Find where the given text appears and provide that cell's center as (x, y) coordinate. 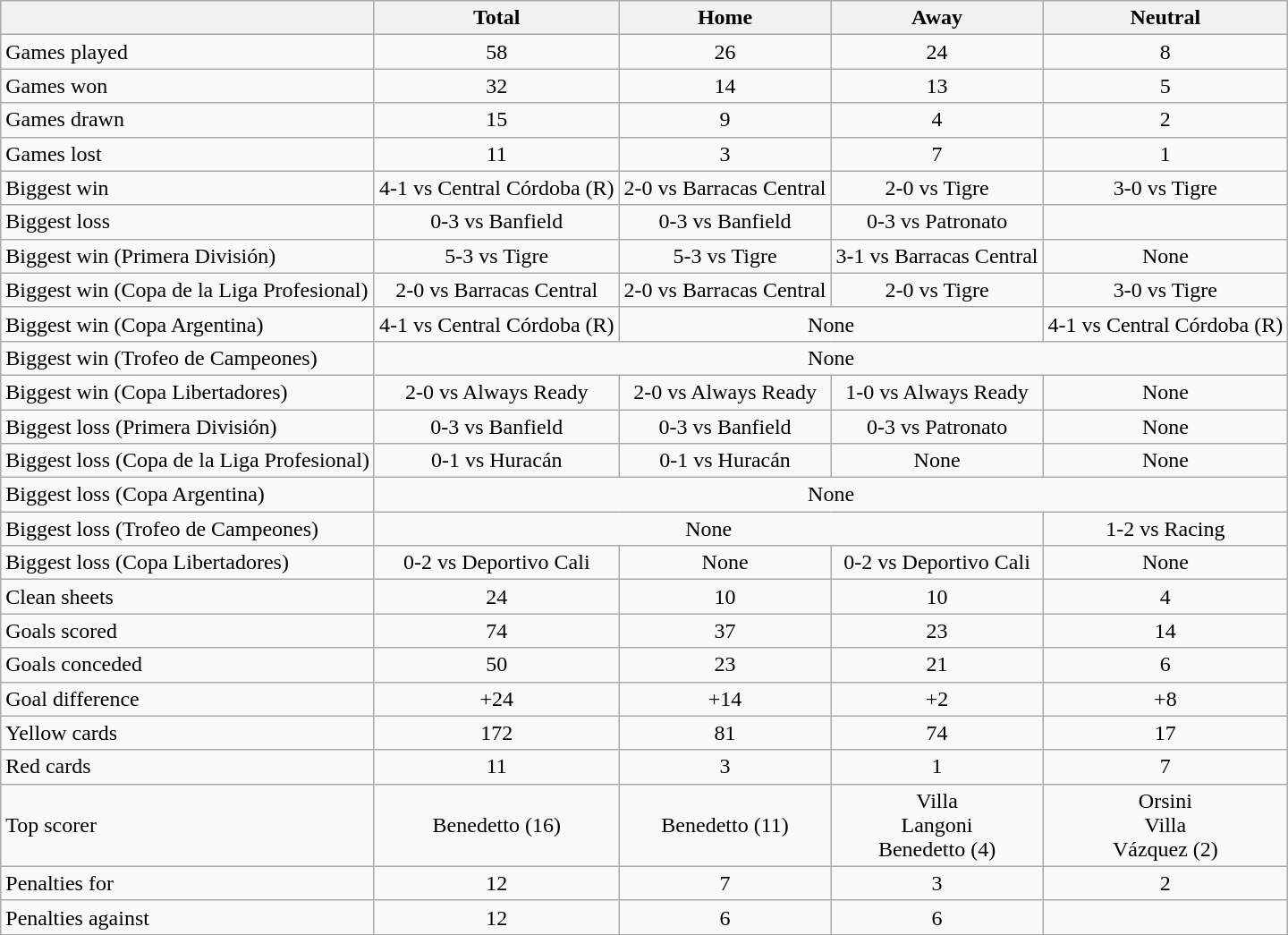
1-2 vs Racing (1165, 529)
58 (496, 52)
Biggest loss (Primera División) (188, 427)
Benedetto (16) (496, 825)
Biggest win (Copa de la Liga Profesional) (188, 290)
Neutral (1165, 18)
Biggest loss (Copa Libertadores) (188, 563)
32 (496, 86)
Biggest loss (188, 222)
+24 (496, 699)
50 (496, 665)
17 (1165, 733)
Penalties for (188, 883)
Biggest loss (Copa de la Liga Profesional) (188, 461)
Games drawn (188, 120)
26 (724, 52)
3-1 vs Barracas Central (937, 256)
Biggest win (Trofeo de Campeones) (188, 358)
OrsiniVillaVázquez (2) (1165, 825)
13 (937, 86)
Total (496, 18)
+2 (937, 699)
Yellow cards (188, 733)
Games won (188, 86)
Goals scored (188, 631)
VillaLangoniBenedetto (4) (937, 825)
Games lost (188, 154)
+8 (1165, 699)
8 (1165, 52)
Home (724, 18)
Goal difference (188, 699)
1-0 vs Always Ready (937, 392)
81 (724, 733)
37 (724, 631)
Benedetto (11) (724, 825)
21 (937, 665)
Top scorer (188, 825)
Biggest win (Copa Libertadores) (188, 392)
Goals conceded (188, 665)
172 (496, 733)
Penalties against (188, 917)
Biggest loss (Trofeo de Campeones) (188, 529)
Games played (188, 52)
Biggest win (188, 188)
Red cards (188, 767)
Clean sheets (188, 597)
Biggest loss (Copa Argentina) (188, 495)
Biggest win (Copa Argentina) (188, 324)
Away (937, 18)
9 (724, 120)
15 (496, 120)
Biggest win (Primera División) (188, 256)
+14 (724, 699)
5 (1165, 86)
